Pinpoint the cell where the given text exists, returning its (X, Y) midpoint coordinate. 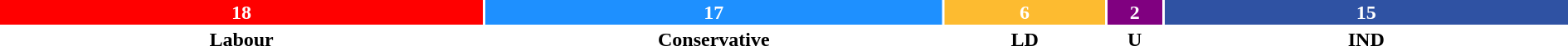
15 (1366, 12)
17 (713, 12)
2 (1135, 12)
18 (241, 12)
6 (1024, 12)
